For the text-containing cell, return its midpoint in [X, Y] coordinate format. 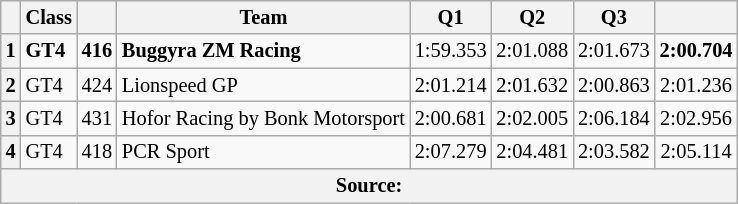
Source: [370, 186]
2:03.582 [614, 152]
424 [97, 85]
2:01.214 [451, 85]
2:01.236 [696, 85]
Q3 [614, 17]
2:02.005 [532, 118]
Team [264, 17]
Buggyra ZM Racing [264, 51]
Q2 [532, 17]
Hofor Racing by Bonk Motorsport [264, 118]
2:01.632 [532, 85]
2:01.088 [532, 51]
2:00.681 [451, 118]
Lionspeed GP [264, 85]
2:00.863 [614, 85]
2:06.184 [614, 118]
2:00.704 [696, 51]
2:02.956 [696, 118]
2 [11, 85]
1:59.353 [451, 51]
4 [11, 152]
2:01.673 [614, 51]
Q1 [451, 17]
2:05.114 [696, 152]
PCR Sport [264, 152]
3 [11, 118]
418 [97, 152]
431 [97, 118]
2:04.481 [532, 152]
1 [11, 51]
Class [49, 17]
2:07.279 [451, 152]
416 [97, 51]
